Identify which cell holds the provided text, then report its [x, y] central coordinate. 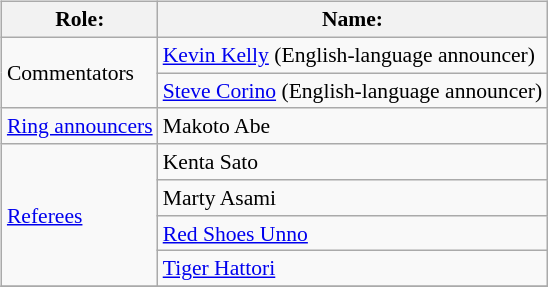
Commentators [80, 72]
Red Shoes Unno [353, 233]
Ring announcers [80, 126]
Marty Asami [353, 198]
Referees [80, 215]
Tiger Hattori [353, 269]
Steve Corino (English-language announcer) [353, 91]
Makoto Abe [353, 126]
Role: [80, 20]
Kenta Sato [353, 162]
Kevin Kelly (English-language announcer) [353, 55]
Name: [353, 20]
